Search for the cell housing the specified text and yield its (x, y) center coordinate. 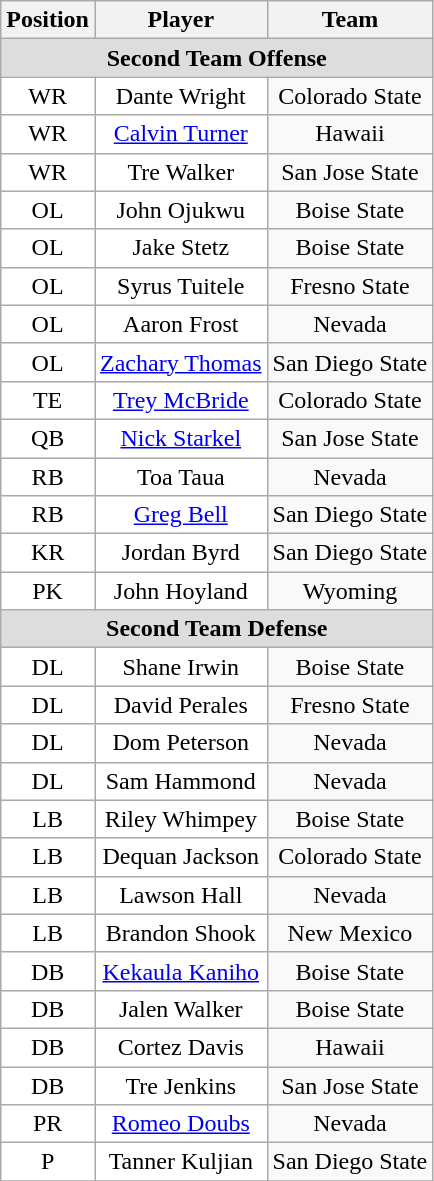
Romeo Doubs (180, 1124)
QB (48, 438)
P (48, 1162)
Jordan Byrd (180, 553)
Dequan Jackson (180, 857)
Position (48, 20)
Tanner Kuljian (180, 1162)
Sam Hammond (180, 781)
Trey McBride (180, 400)
Wyoming (350, 591)
Player (180, 20)
PK (48, 591)
Dante Wright (180, 96)
John Hoyland (180, 591)
Zachary Thomas (180, 362)
TE (48, 400)
Greg Bell (180, 515)
Nick Starkel (180, 438)
Calvin Turner (180, 134)
David Perales (180, 705)
Second Team Defense (217, 629)
Cortez Davis (180, 1047)
Brandon Shook (180, 933)
KR (48, 553)
Lawson Hall (180, 895)
Shane Irwin (180, 667)
New Mexico (350, 933)
Aaron Frost (180, 324)
Kekaula Kaniho (180, 971)
Jake Stetz (180, 248)
Dom Peterson (180, 743)
Syrus Tuitele (180, 286)
Riley Whimpey (180, 819)
Tre Walker (180, 172)
John Ojukwu (180, 210)
Jalen Walker (180, 1009)
PR (48, 1124)
Tre Jenkins (180, 1085)
Toa Taua (180, 477)
Team (350, 20)
Second Team Offense (217, 58)
